From the cell containing the given text, extract its center point as [x, y] coordinate. 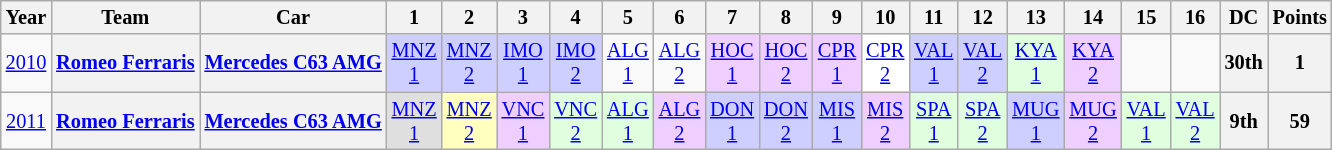
Car [294, 17]
DC [1244, 17]
HOC1 [732, 63]
MUG2 [1092, 121]
6 [680, 17]
13 [1036, 17]
11 [934, 17]
DON2 [786, 121]
Team [125, 17]
3 [524, 17]
Points [1300, 17]
59 [1300, 121]
VNC2 [576, 121]
4 [576, 17]
IMO2 [576, 63]
12 [982, 17]
VNC1 [524, 121]
7 [732, 17]
HOC2 [786, 63]
IMO1 [524, 63]
Year [26, 17]
KYA2 [1092, 63]
2011 [26, 121]
MIS2 [885, 121]
5 [628, 17]
2010 [26, 63]
30th [1244, 63]
KYA1 [1036, 63]
SPA1 [934, 121]
15 [1146, 17]
14 [1092, 17]
16 [1196, 17]
9th [1244, 121]
9 [837, 17]
10 [885, 17]
CPR1 [837, 63]
CPR2 [885, 63]
SPA2 [982, 121]
DON1 [732, 121]
2 [470, 17]
MUG1 [1036, 121]
8 [786, 17]
MIS1 [837, 121]
